Locate the cell with the specified text and output its (x, y) center coordinate. 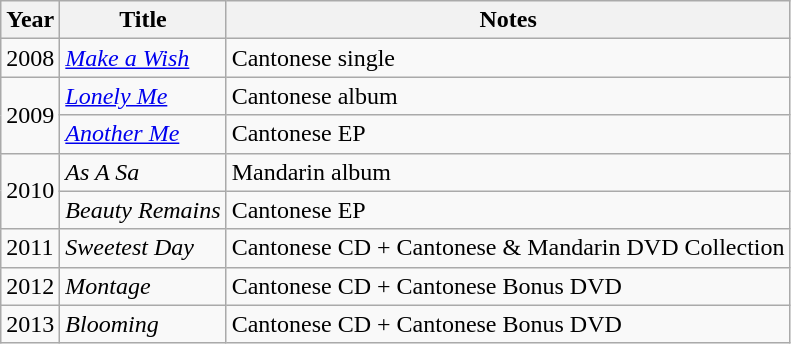
Beauty Remains (143, 210)
Lonely Me (143, 96)
Sweetest Day (143, 248)
2013 (30, 324)
Blooming (143, 324)
Cantonese CD + Cantonese & Mandarin DVD Collection (508, 248)
2011 (30, 248)
Make a Wish (143, 58)
Another Me (143, 134)
Year (30, 20)
2009 (30, 115)
Cantonese album (508, 96)
2008 (30, 58)
Cantonese single (508, 58)
As A Sa (143, 172)
2012 (30, 286)
Mandarin album (508, 172)
Notes (508, 20)
2010 (30, 191)
Montage (143, 286)
Title (143, 20)
